Scan for the cell matching the given text and deliver its (x, y) coordinate at center. 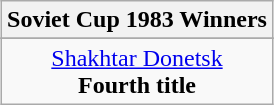
Soviet Cup 1983 Winners (138, 20)
Shakhtar DonetskFourth title (138, 72)
